For the text-containing cell, return its midpoint in (X, Y) coordinate format. 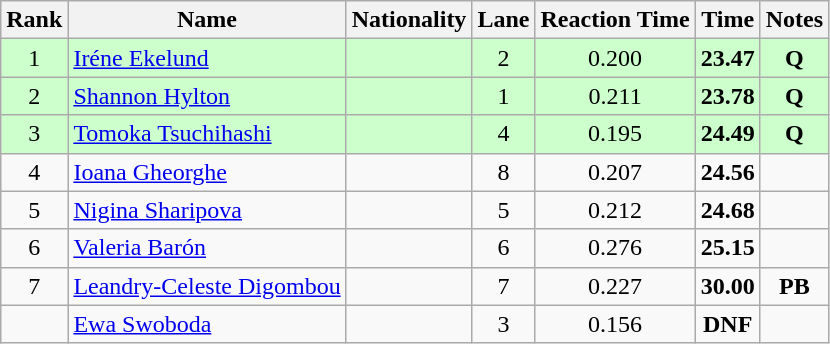
0.195 (615, 134)
0.211 (615, 96)
30.00 (728, 286)
0.227 (615, 286)
24.56 (728, 172)
Name (207, 20)
Iréne Ekelund (207, 58)
Leandry-Celeste Digombou (207, 286)
DNF (728, 324)
0.156 (615, 324)
PB (794, 286)
Lane (504, 20)
Ewa Swoboda (207, 324)
24.49 (728, 134)
23.47 (728, 58)
Ioana Gheorghe (207, 172)
Notes (794, 20)
8 (504, 172)
Valeria Barón (207, 248)
Rank (34, 20)
0.200 (615, 58)
Nigina Sharipova (207, 210)
0.212 (615, 210)
23.78 (728, 96)
Reaction Time (615, 20)
Shannon Hylton (207, 96)
0.276 (615, 248)
Time (728, 20)
24.68 (728, 210)
Tomoka Tsuchihashi (207, 134)
25.15 (728, 248)
Nationality (409, 20)
0.207 (615, 172)
